Extract the (x, y) coordinate from the center of the cell holding the provided text.  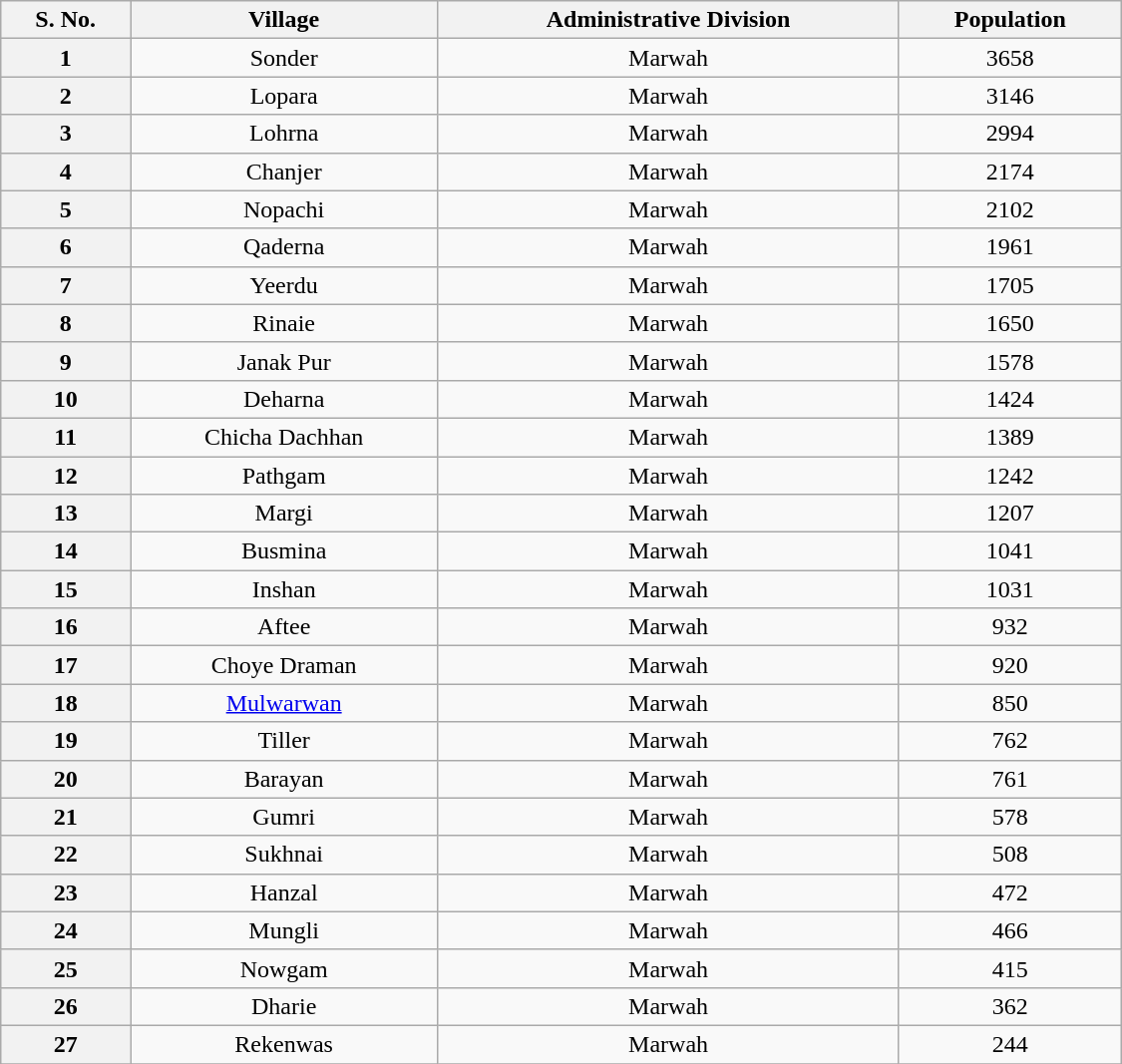
6 (66, 247)
Dharie (284, 1006)
244 (1009, 1044)
Nopachi (284, 209)
761 (1009, 779)
Lopara (284, 96)
1207 (1009, 514)
13 (66, 514)
Nowgam (284, 968)
20 (66, 779)
2 (66, 96)
15 (66, 589)
Janak Pur (284, 361)
9 (66, 361)
508 (1009, 855)
12 (66, 476)
14 (66, 551)
23 (66, 892)
1389 (1009, 437)
Tiller (284, 741)
Deharna (284, 399)
Pathgam (284, 476)
3 (66, 134)
2174 (1009, 172)
Qaderna (284, 247)
Lohrna (284, 134)
2994 (1009, 134)
1041 (1009, 551)
19 (66, 741)
25 (66, 968)
24 (66, 930)
Sukhnai (284, 855)
850 (1009, 703)
Yeerdu (284, 285)
Sonder (284, 58)
1424 (1009, 399)
Chicha Dachhan (284, 437)
Rinaie (284, 323)
4 (66, 172)
578 (1009, 817)
8 (66, 323)
7 (66, 285)
16 (66, 627)
18 (66, 703)
362 (1009, 1006)
1961 (1009, 247)
5 (66, 209)
Aftee (284, 627)
Gumri (284, 817)
22 (66, 855)
1 (66, 58)
Mungli (284, 930)
27 (66, 1044)
Mulwarwan (284, 703)
762 (1009, 741)
S. No. (66, 20)
Margi (284, 514)
Hanzal (284, 892)
17 (66, 665)
Rekenwas (284, 1044)
415 (1009, 968)
Village (284, 20)
466 (1009, 930)
2102 (1009, 209)
1242 (1009, 476)
932 (1009, 627)
10 (66, 399)
11 (66, 437)
3146 (1009, 96)
1578 (1009, 361)
1705 (1009, 285)
21 (66, 817)
1031 (1009, 589)
472 (1009, 892)
1650 (1009, 323)
3658 (1009, 58)
Barayan (284, 779)
Busmina (284, 551)
Administrative Division (668, 20)
Choye Draman (284, 665)
920 (1009, 665)
Inshan (284, 589)
Chanjer (284, 172)
Population (1009, 20)
26 (66, 1006)
